Output the (x, y) coordinate of the center of the cell containing the given text.  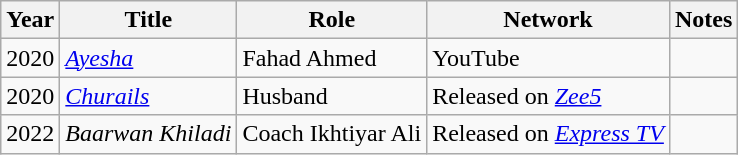
Fahad Ahmed (332, 58)
Title (148, 20)
Coach Ikhtiyar Ali (332, 134)
Churails (148, 96)
2022 (30, 134)
Released on Zee5 (548, 96)
Baarwan Khiladi (148, 134)
Notes (703, 20)
Released on Express TV (548, 134)
Role (332, 20)
YouTube (548, 58)
Network (548, 20)
Ayesha (148, 58)
Year (30, 20)
Husband (332, 96)
